Pinpoint the cell where the given text exists, returning its (x, y) midpoint coordinate. 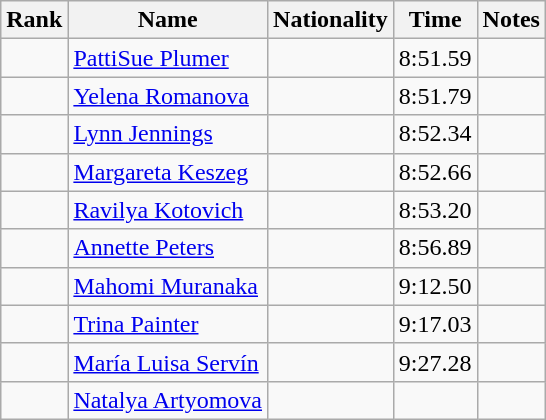
8:52.34 (435, 134)
9:12.50 (435, 286)
9:27.28 (435, 362)
Margareta Keszeg (168, 172)
María Luisa Servín (168, 362)
Name (168, 20)
Nationality (331, 20)
Lynn Jennings (168, 134)
Yelena Romanova (168, 96)
8:52.66 (435, 172)
PattiSue Plumer (168, 58)
Trina Painter (168, 324)
8:51.59 (435, 58)
Notes (511, 20)
8:53.20 (435, 210)
8:51.79 (435, 96)
Mahomi Muranaka (168, 286)
9:17.03 (435, 324)
Annette Peters (168, 248)
Rank (34, 20)
Time (435, 20)
Ravilya Kotovich (168, 210)
8:56.89 (435, 248)
Natalya Artyomova (168, 400)
